Determine the (X, Y) coordinate at the center of the cell enclosing the given text.  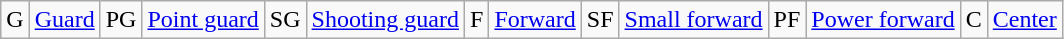
C (974, 20)
Forward (535, 20)
SF (600, 20)
F (476, 20)
Small forward (694, 20)
SG (285, 20)
PF (787, 20)
Guard (64, 20)
Power forward (883, 20)
Center (1024, 20)
Point guard (203, 20)
PG (121, 20)
G (15, 20)
Shooting guard (385, 20)
